For the text-containing cell, return its midpoint in [X, Y] coordinate format. 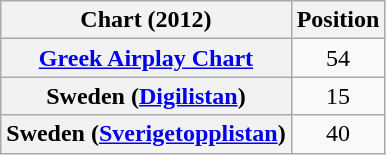
Chart (2012) [146, 20]
Greek Airplay Chart [146, 58]
Position [338, 20]
Sweden (Digilistan) [146, 96]
40 [338, 134]
Sweden (Sverigetopplistan) [146, 134]
15 [338, 96]
54 [338, 58]
